Capture the cell that displays the provided text and extract its [x, y] central coordinate. 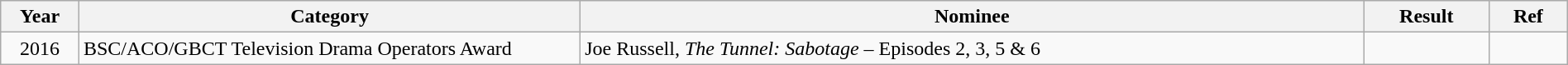
BSC/ACO/GBCT Television Drama Operators Award [329, 48]
2016 [40, 48]
Result [1427, 17]
Nominee [973, 17]
Year [40, 17]
Joe Russell, The Tunnel: Sabotage – Episodes 2, 3, 5 & 6 [973, 48]
Category [329, 17]
Ref [1528, 17]
